Pinpoint the cell where the given text exists, returning its (x, y) midpoint coordinate. 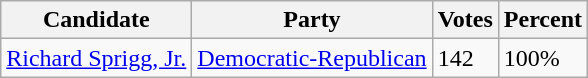
100% (542, 58)
142 (465, 58)
Democratic-Republican (312, 58)
Votes (465, 20)
Percent (542, 20)
Party (312, 20)
Richard Sprigg, Jr. (96, 58)
Candidate (96, 20)
